Capture the cell that displays the provided text and extract its (x, y) central coordinate. 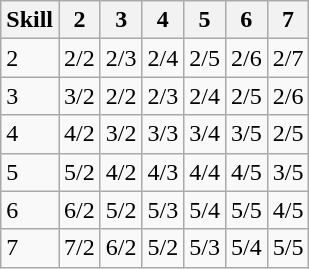
3/4 (205, 134)
7/2 (80, 248)
4/4 (205, 172)
3/3 (163, 134)
2/7 (288, 58)
4/3 (163, 172)
Skill (30, 20)
